Determine the (x, y) coordinate at the center of the cell enclosing the given text.  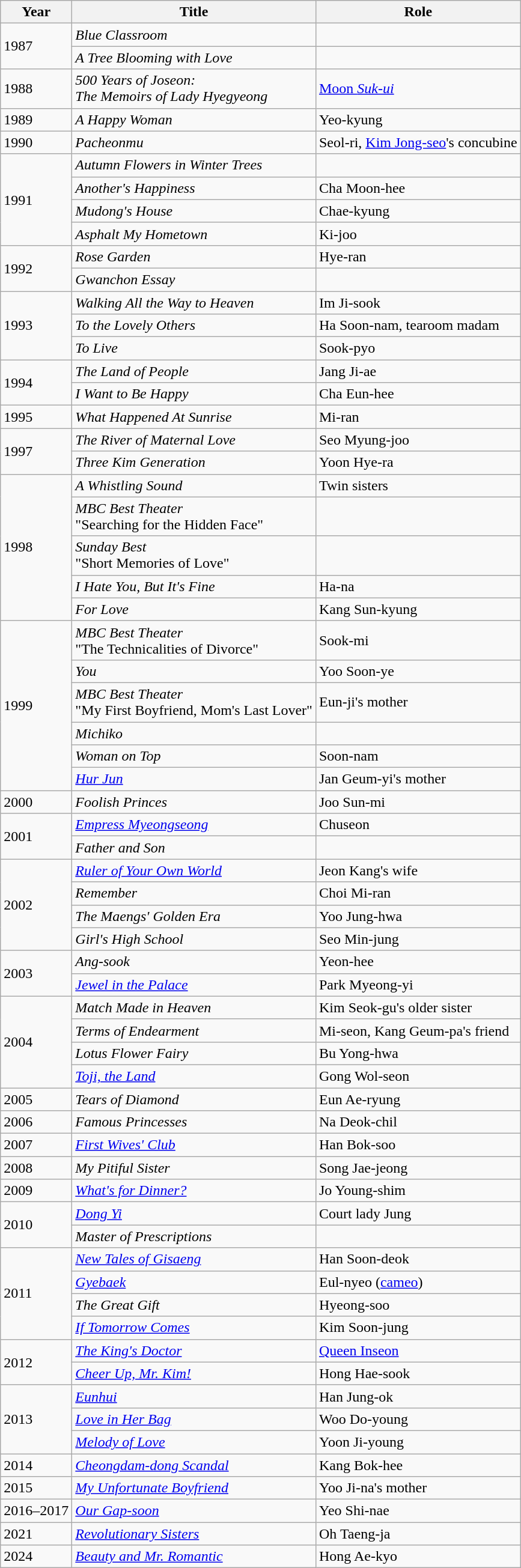
Chuseon (418, 825)
Melody of Love (194, 1442)
1998 (36, 547)
Eun Ae-ryung (418, 1099)
Empress Myeongseong (194, 825)
Hyeong-soo (418, 1305)
Ruler of Your Own World (194, 871)
MBC Best Theater "The Technicalities of Divorce" (194, 640)
Seo Min-jung (418, 939)
Han Jung-ok (418, 1396)
My Unfortunate Boyfriend (194, 1488)
I Hate You, But It's Fine (194, 586)
Park Myeong-yi (418, 985)
Joo Sun-mi (418, 802)
Sunday Best "Short Memories of Love" (194, 555)
Yoo Soon-ye (418, 671)
Jeon Kang's wife (418, 871)
Cha Moon-hee (418, 188)
I Want to Be Happy (194, 394)
1989 (36, 120)
2001 (36, 836)
2011 (36, 1293)
Gong Wol-seon (418, 1076)
Han Bok-soo (418, 1145)
2009 (36, 1191)
Yoon Hye-ra (418, 463)
Eun-ji's mother (418, 702)
You (194, 671)
Choi Mi-ran (418, 893)
Tears of Diamond (194, 1099)
2006 (36, 1122)
Girl's High School (194, 939)
2004 (36, 1042)
Toji, the Land (194, 1076)
1993 (36, 325)
The King's Doctor (194, 1351)
A Whistling Sound (194, 485)
2021 (36, 1534)
Chae-kyung (418, 211)
Woo Do-young (418, 1419)
2013 (36, 1419)
Queen Inseon (418, 1351)
What Happened At Sunrise (194, 417)
Match Made in Heaven (194, 1007)
Our Gap-soon (194, 1511)
Foolish Princes (194, 802)
Jewel in the Palace (194, 985)
Twin sisters (418, 485)
A Happy Woman (194, 120)
For Love (194, 609)
Seo Myung-joo (418, 440)
2002 (36, 905)
Kim Seok-gu's older sister (418, 1007)
Ki-joo (418, 234)
Yeon-hee (418, 962)
Na Deok-chil (418, 1122)
MBC Best Theater "My First Boyfriend, Mom's Last Lover" (194, 702)
Eul-nyeo (cameo) (418, 1282)
Jo Young-shim (418, 1191)
Yoon Ji-young (418, 1442)
To the Lovely Others (194, 326)
2003 (36, 973)
Revolutionary Sisters (194, 1534)
2007 (36, 1145)
Cheer Up, Mr. Kim! (194, 1373)
Love in Her Bag (194, 1419)
Im Ji-sook (418, 302)
500 Years of Joseon: The Memoirs of Lady Hyegyeong (194, 89)
The Land of People (194, 371)
My Pitiful Sister (194, 1168)
Mi-seon, Kang Geum-pa's friend (418, 1030)
Gyebaek (194, 1282)
Sook-mi (418, 640)
Three Kim Generation (194, 463)
1991 (36, 199)
The River of Maternal Love (194, 440)
1988 (36, 89)
2000 (36, 802)
Hye-ran (418, 257)
Soon-nam (418, 756)
Woman on Top (194, 756)
Cha Eun-hee (418, 394)
The Maengs' Golden Era (194, 916)
Famous Princesses (194, 1122)
Cheongdam-dong Scandal (194, 1465)
The Great Gift (194, 1305)
1987 (36, 46)
Rose Garden (194, 257)
Autumn Flowers in Winter Trees (194, 165)
Kim Soon-jung (418, 1328)
Ha-na (418, 586)
Court lady Jung (418, 1214)
2010 (36, 1225)
2024 (36, 1557)
Hong Hae-sook (418, 1373)
New Tales of Gisaeng (194, 1259)
Remember (194, 893)
What's for Dinner? (194, 1191)
1995 (36, 417)
Mi-ran (418, 417)
1992 (36, 268)
MBC Best Theater "Searching for the Hidden Face" (194, 517)
Pacheonmu (194, 142)
Kang Sun-kyung (418, 609)
2016–2017 (36, 1511)
To Live (194, 348)
Master of Prescriptions (194, 1236)
Song Jae-jeong (418, 1168)
Walking All the Way to Heaven (194, 302)
2008 (36, 1168)
Yeo Shi-nae (418, 1511)
Title (194, 12)
Sook-pyo (418, 348)
2005 (36, 1099)
Mudong's House (194, 211)
1999 (36, 705)
Another's Happiness (194, 188)
Beauty and Mr. Romantic (194, 1557)
Hur Jun (194, 779)
Han Soon-deok (418, 1259)
Michiko (194, 734)
Yoo Jung-hwa (418, 916)
A Tree Blooming with Love (194, 58)
Hong Ae-kyo (418, 1557)
Ha Soon-nam, tearoom madam (418, 326)
Blue Classroom (194, 35)
Oh Taeng-ja (418, 1534)
Dong Yi (194, 1214)
Jang Ji-ae (418, 371)
2015 (36, 1488)
Jan Geum-yi's mother (418, 779)
Seol-ri, Kim Jong-seo's concubine (418, 142)
Kang Bok-hee (418, 1465)
1997 (36, 451)
Terms of Endearment (194, 1030)
Role (418, 12)
Moon Suk-ui (418, 89)
Gwanchon Essay (194, 279)
1994 (36, 383)
Bu Yong-hwa (418, 1053)
First Wives' Club (194, 1145)
Father and Son (194, 848)
2014 (36, 1465)
If Tomorrow Comes (194, 1328)
Eunhui (194, 1396)
1990 (36, 142)
Yoo Ji-na's mother (418, 1488)
Lotus Flower Fairy (194, 1053)
Yeo-kyung (418, 120)
Ang-sook (194, 962)
2012 (36, 1362)
Year (36, 12)
Asphalt My Hometown (194, 234)
